Provide the (x, y) coordinate of the cell's center where the given text is located.  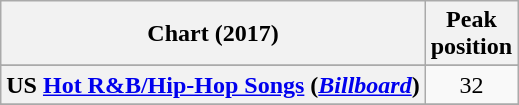
Chart (2017) (213, 34)
32 (471, 85)
Peak position (471, 34)
US Hot R&B/Hip-Hop Songs (Billboard) (213, 85)
